Scan for the cell matching the given text and deliver its (x, y) coordinate at center. 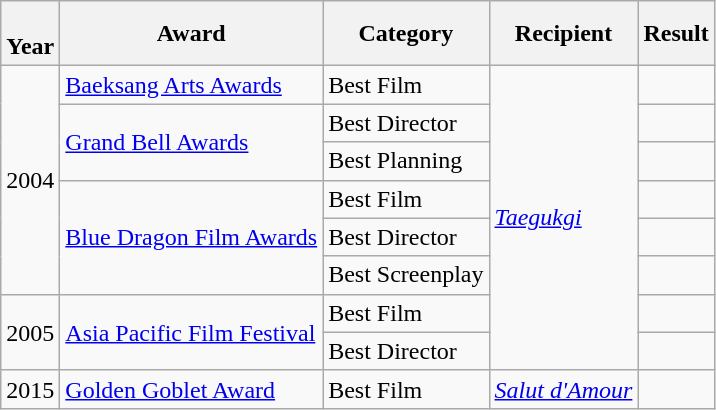
Salut d'Amour (564, 389)
Result (676, 34)
Best Planning (406, 161)
Asia Pacific Film Festival (192, 332)
2005 (30, 332)
Grand Bell Awards (192, 142)
Taegukgi (564, 218)
Category (406, 34)
Baeksang Arts Awards (192, 85)
2004 (30, 180)
Year (30, 34)
Blue Dragon Film Awards (192, 237)
Recipient (564, 34)
Best Screenplay (406, 275)
Award (192, 34)
Golden Goblet Award (192, 389)
2015 (30, 389)
